Search for the cell housing the specified text and yield its (X, Y) center coordinate. 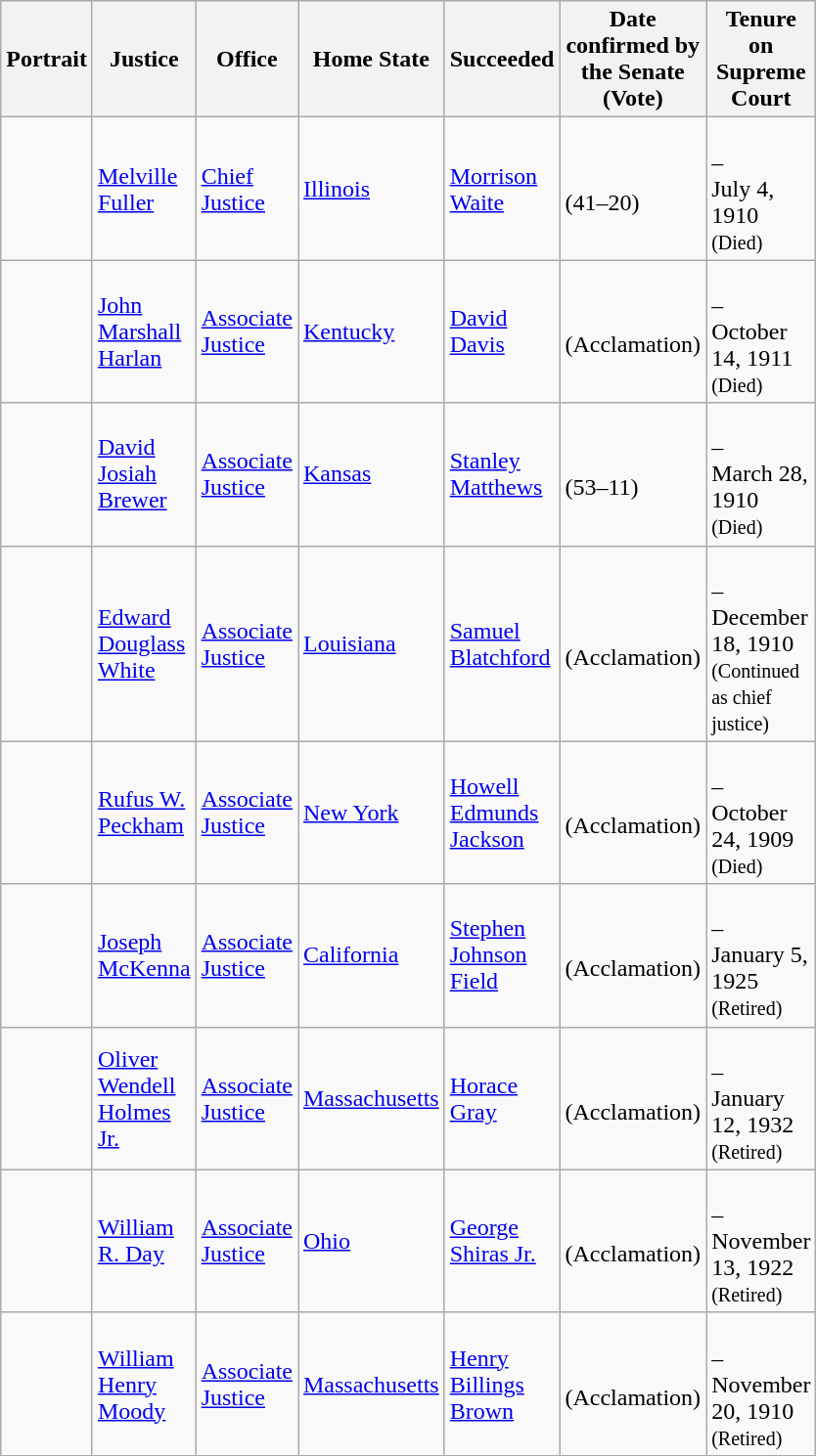
Oliver Wendell Holmes Jr. (144, 1098)
New York (371, 813)
Justice (144, 59)
Edward Douglass White (144, 643)
Tenure on Supreme Court (761, 59)
John Marshall Harlan (144, 331)
George Shiras Jr. (502, 1241)
–November 13, 1922(Retired) (761, 1241)
California (371, 955)
Howell Edmunds Jackson (502, 813)
–October 24, 1909(Died) (761, 813)
Stephen Johnson Field (502, 955)
Horace Gray (502, 1098)
Chief Justice (247, 189)
Succeeded (502, 59)
Samuel Blatchford (502, 643)
–July 4, 1910(Died) (761, 189)
Kentucky (371, 331)
Date confirmed by the Senate(Vote) (633, 59)
–October 14, 1911(Died) (761, 331)
Melville Fuller (144, 189)
Joseph McKenna (144, 955)
David Josiah Brewer (144, 474)
Portrait (47, 59)
Ohio (371, 1241)
Kansas (371, 474)
William Henry Moody (144, 1384)
Henry Billings Brown (502, 1384)
William R. Day (144, 1241)
Louisiana (371, 643)
–January 12, 1932(Retired) (761, 1098)
David Davis (502, 331)
(41–20) (633, 189)
–January 5, 1925(Retired) (761, 955)
Office (247, 59)
(53–11) (633, 474)
–December 18, 1910(Continued as chief justice) (761, 643)
Stanley Matthews (502, 474)
Morrison Waite (502, 189)
Rufus W. Peckham (144, 813)
Home State (371, 59)
Illinois (371, 189)
–March 28, 1910(Died) (761, 474)
–November 20, 1910(Retired) (761, 1384)
